Capture the cell that displays the provided text and extract its (X, Y) central coordinate. 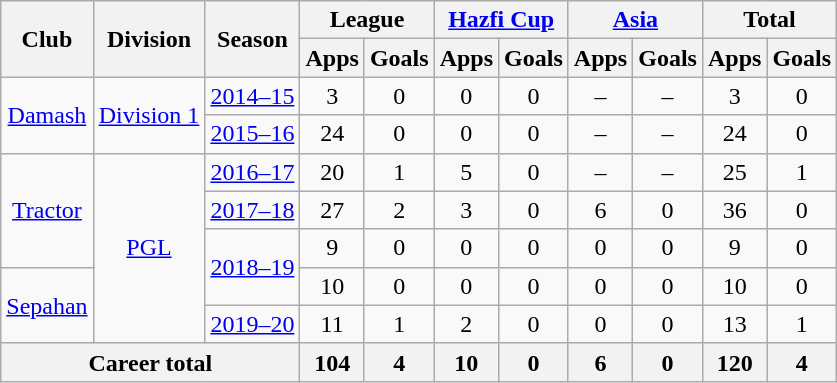
11 (332, 324)
League (367, 20)
PGL (149, 248)
2015–16 (252, 134)
13 (734, 324)
Season (252, 39)
Division 1 (149, 115)
Career total (150, 362)
25 (734, 172)
5 (466, 172)
36 (734, 210)
Asia (635, 20)
2014–15 (252, 96)
Hazfi Cup (501, 20)
Damash (47, 115)
Total (769, 20)
2018–19 (252, 267)
Division (149, 39)
Sepahan (47, 305)
120 (734, 362)
27 (332, 210)
2016–17 (252, 172)
Tractor (47, 210)
104 (332, 362)
2017–18 (252, 210)
20 (332, 172)
2019–20 (252, 324)
Club (47, 39)
